Return the [x, y] coordinate for the center point of the cell that contains the specified text.  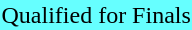
Qualified for Finals [96, 15]
